Determine the (X, Y) coordinate at the center of the cell enclosing the given text.  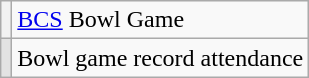
Bowl game record attendance (160, 58)
BCS Bowl Game (160, 20)
